For the text-containing cell, return its midpoint in (x, y) coordinate format. 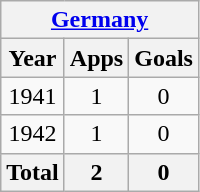
1942 (33, 134)
Goals (164, 58)
Germany (100, 20)
Apps (96, 58)
Year (33, 58)
1941 (33, 96)
Total (33, 172)
2 (96, 172)
